Provide the [x, y] coordinate of the cell's center where the given text is located.  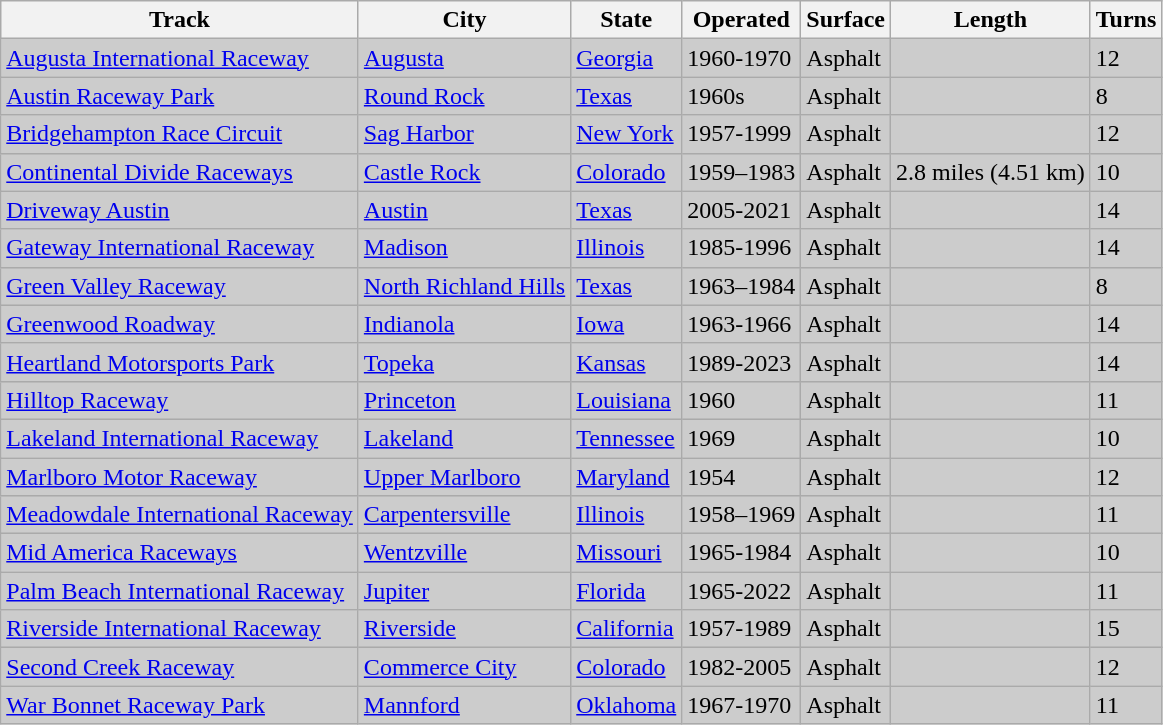
Marlboro Motor Raceway [180, 477]
1967-1970 [742, 705]
Bridgehampton Race Circuit [180, 134]
1989-2023 [742, 362]
1965-2022 [742, 591]
North Richland Hills [464, 286]
Sag Harbor [464, 134]
Tennessee [626, 438]
Carpentersville [464, 515]
City [464, 20]
Continental Divide Raceways [180, 172]
California [626, 629]
Oklahoma [626, 705]
1959–1983 [742, 172]
15 [1126, 629]
Hilltop Raceway [180, 400]
Castle Rock [464, 172]
Upper Marlboro [464, 477]
Riverside [464, 629]
Indianola [464, 324]
Riverside International Raceway [180, 629]
Gateway International Raceway [180, 248]
Wentzville [464, 553]
Kansas [626, 362]
Maryland [626, 477]
Commerce City [464, 667]
Austin Raceway Park [180, 96]
Second Creek Raceway [180, 667]
War Bonnet Raceway Park [180, 705]
1960-1970 [742, 58]
Iowa [626, 324]
New York [626, 134]
1954 [742, 477]
1982-2005 [742, 667]
Mannford [464, 705]
Princeton [464, 400]
1957-1989 [742, 629]
Greenwood Roadway [180, 324]
Missouri [626, 553]
Madison [464, 248]
Louisiana [626, 400]
1963-1966 [742, 324]
Meadowdale International Raceway [180, 515]
1960 [742, 400]
1960s [742, 96]
Florida [626, 591]
1958–1969 [742, 515]
Length [991, 20]
Austin [464, 210]
Lakeland [464, 438]
Topeka [464, 362]
Surface [846, 20]
Mid America Raceways [180, 553]
1985-1996 [742, 248]
2005-2021 [742, 210]
State [626, 20]
2.8 miles (4.51 km) [991, 172]
1965-1984 [742, 553]
Driveway Austin [180, 210]
Augusta [464, 58]
Lakeland International Raceway [180, 438]
Heartland Motorsports Park [180, 362]
Green Valley Raceway [180, 286]
Operated [742, 20]
Track [180, 20]
Palm Beach International Raceway [180, 591]
Turns [1126, 20]
Georgia [626, 58]
1969 [742, 438]
Round Rock [464, 96]
Jupiter [464, 591]
1963–1984 [742, 286]
1957-1999 [742, 134]
Augusta International Raceway [180, 58]
